Provide the (X, Y) coordinate of the cell's center where the given text is located.  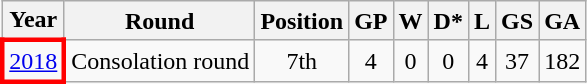
37 (518, 60)
L (482, 21)
GP (371, 21)
Consolation round (160, 60)
W (410, 21)
Position (302, 21)
Year (33, 21)
GS (518, 21)
182 (562, 60)
2018 (33, 60)
Round (160, 21)
D* (448, 21)
7th (302, 60)
GA (562, 21)
